Find where the given text appears and provide that cell's center as (X, Y) coordinate. 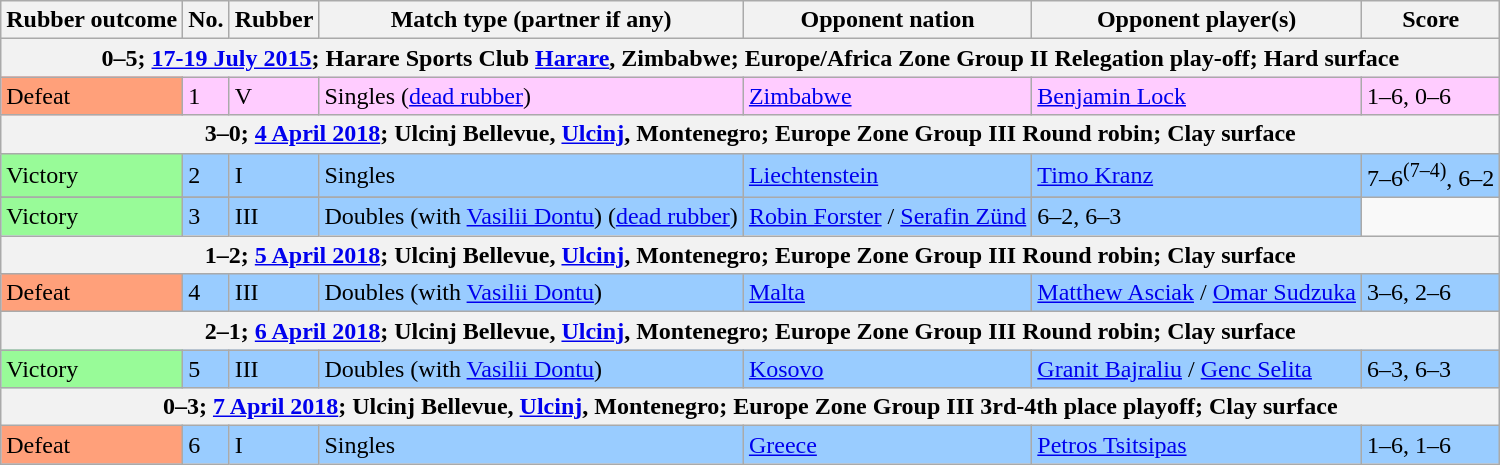
Opponent nation (887, 20)
Timo Kranz (1197, 176)
1–6, 1–6 (1430, 445)
Match type (partner if any) (532, 20)
3 (206, 217)
2 (206, 176)
Singles (dead rubber) (532, 96)
Petros Tsitsipas (1197, 445)
Liechtenstein (887, 176)
Robin Forster / Serafin Zünd (887, 217)
7–6(7–4), 6–2 (1430, 176)
1 (206, 96)
0–5; 17-19 July 2015; Harare Sports Club Harare, Zimbabwe; Europe/Africa Zone Group II Relegation play-off; Hard surface (750, 58)
2–1; 6 April 2018; Ulcinj Bellevue, Ulcinj, Montenegro; Europe Zone Group III Round robin; Clay surface (750, 331)
Zimbabwe (887, 96)
No. (206, 20)
Rubber outcome (92, 20)
6–3, 6–3 (1430, 369)
4 (206, 293)
1–6, 0–6 (1430, 96)
Rubber (274, 20)
6 (206, 445)
3–0; 4 April 2018; Ulcinj Bellevue, Ulcinj, Montenegro; Europe Zone Group III Round robin; Clay surface (750, 134)
Granit Bajraliu / Genc Selita (1197, 369)
Matthew Asciak / Omar Sudzuka (1197, 293)
Malta (887, 293)
V (274, 96)
Kosovo (887, 369)
Opponent player(s) (1197, 20)
Doubles (with Vasilii Dontu) (dead rubber) (532, 217)
3–6, 2–6 (1430, 293)
Score (1430, 20)
Greece (887, 445)
1–2; 5 April 2018; Ulcinj Bellevue, Ulcinj, Montenegro; Europe Zone Group III Round robin; Clay surface (750, 255)
5 (206, 369)
0–3; 7 April 2018; Ulcinj Bellevue, Ulcinj, Montenegro; Europe Zone Group III 3rd-4th place playoff; Clay surface (750, 407)
Benjamin Lock (1197, 96)
6–2, 6–3 (1197, 217)
